Determine the [X, Y] coordinate at the center of the cell enclosing the given text.  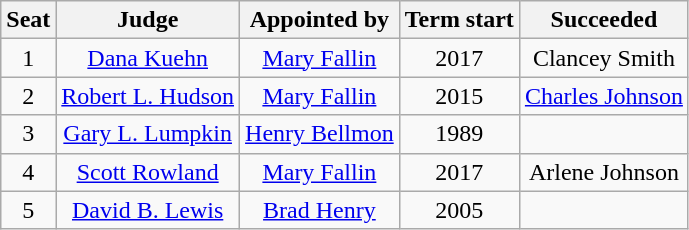
1989 [459, 134]
Arlene Johnson [604, 172]
Henry Bellmon [320, 134]
5 [28, 210]
Appointed by [320, 20]
Term start [459, 20]
Clancey Smith [604, 58]
Dana Kuehn [148, 58]
David B. Lewis [148, 210]
Succeeded [604, 20]
Brad Henry [320, 210]
Judge [148, 20]
Seat [28, 20]
Robert L. Hudson [148, 96]
Gary L. Lumpkin [148, 134]
1 [28, 58]
Scott Rowland [148, 172]
3 [28, 134]
Charles Johnson [604, 96]
4 [28, 172]
2 [28, 96]
2005 [459, 210]
2015 [459, 96]
